Provide the (x, y) coordinate of the cell's center where the given text is located.  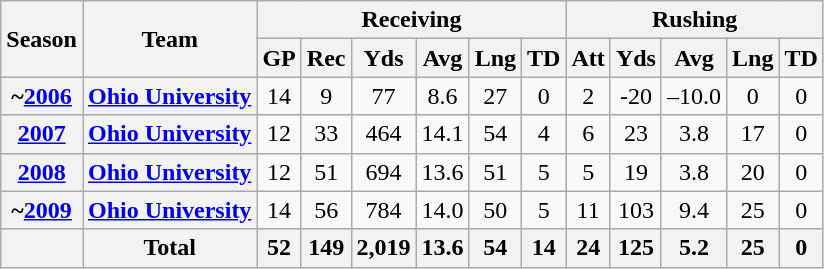
Receiving (412, 20)
464 (384, 134)
Rushing (694, 20)
50 (495, 210)
52 (279, 248)
784 (384, 210)
17 (753, 134)
33 (326, 134)
56 (326, 210)
24 (588, 248)
Rec (326, 58)
6 (588, 134)
~2006 (42, 96)
8.6 (442, 96)
125 (636, 248)
9 (326, 96)
2007 (42, 134)
Total (169, 248)
2,019 (384, 248)
GP (279, 58)
~2009 (42, 210)
14.0 (442, 210)
Season (42, 39)
4 (544, 134)
-20 (636, 96)
Team (169, 39)
103 (636, 210)
19 (636, 172)
–10.0 (694, 96)
149 (326, 248)
5.2 (694, 248)
2 (588, 96)
77 (384, 96)
20 (753, 172)
23 (636, 134)
Att (588, 58)
27 (495, 96)
2008 (42, 172)
9.4 (694, 210)
11 (588, 210)
14.1 (442, 134)
694 (384, 172)
